Locate the cell with the specified text and output its (x, y) center coordinate. 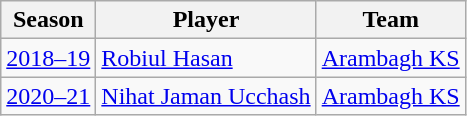
Season (48, 20)
2018–19 (48, 58)
Team (390, 20)
Robiul Hasan (206, 58)
2020–21 (48, 96)
Nihat Jaman Ucchash (206, 96)
Player (206, 20)
